Scan for the cell matching the given text and deliver its (x, y) coordinate at center. 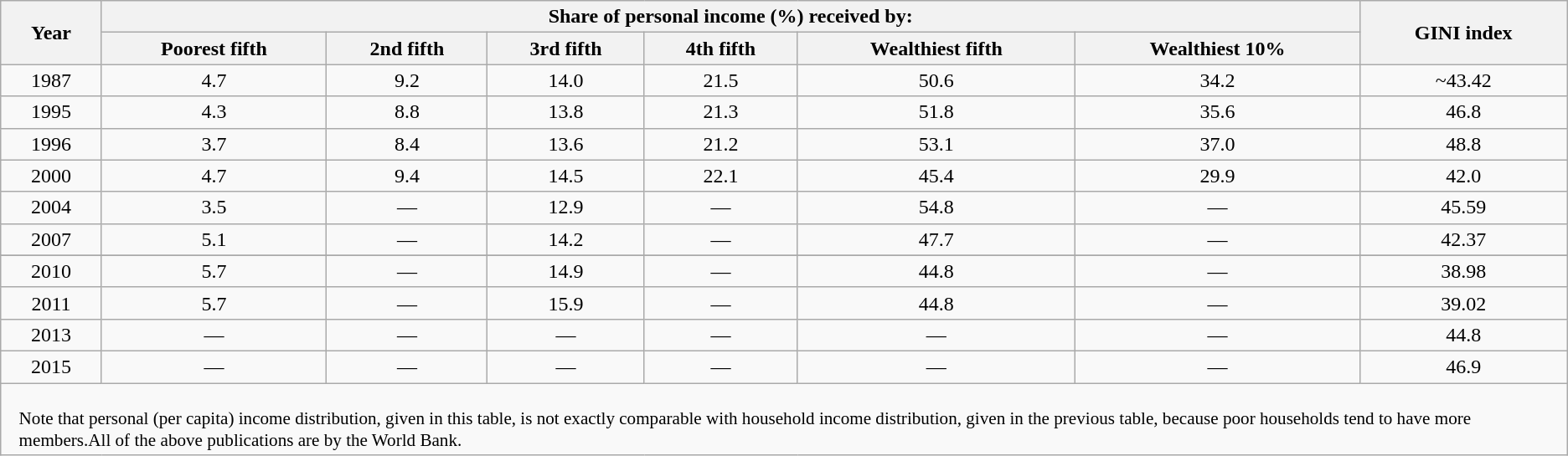
4th fifth (720, 49)
9.4 (407, 176)
48.8 (1463, 144)
14.0 (566, 80)
42.0 (1463, 176)
51.8 (936, 112)
53.1 (936, 144)
37.0 (1218, 144)
15.9 (566, 303)
21.2 (720, 144)
14.9 (566, 271)
3.7 (214, 144)
2010 (51, 271)
21.5 (720, 80)
46.9 (1463, 366)
~43.42 (1463, 80)
35.6 (1218, 112)
14.5 (566, 176)
42.37 (1463, 239)
54.8 (936, 208)
29.9 (1218, 176)
4.3 (214, 112)
Wealthiest 10% (1218, 49)
2000 (51, 176)
47.7 (936, 239)
Year (51, 33)
45.59 (1463, 208)
50.6 (936, 80)
Wealthiest fifth (936, 49)
1987 (51, 80)
Poorest fifth (214, 49)
9.2 (407, 80)
13.8 (566, 112)
5.1 (214, 239)
14.2 (566, 239)
2004 (51, 208)
GINI index (1463, 33)
13.6 (566, 144)
2013 (51, 335)
39.02 (1463, 303)
8.8 (407, 112)
46.8 (1463, 112)
8.4 (407, 144)
3.5 (214, 208)
38.98 (1463, 271)
22.1 (720, 176)
2007 (51, 239)
2011 (51, 303)
12.9 (566, 208)
3rd fifth (566, 49)
1995 (51, 112)
21.3 (720, 112)
45.4 (936, 176)
Share of personal income (%) received by: (730, 17)
1996 (51, 144)
34.2 (1218, 80)
2015 (51, 366)
2nd fifth (407, 49)
